Find where the given text appears and provide that cell's center as [X, Y] coordinate. 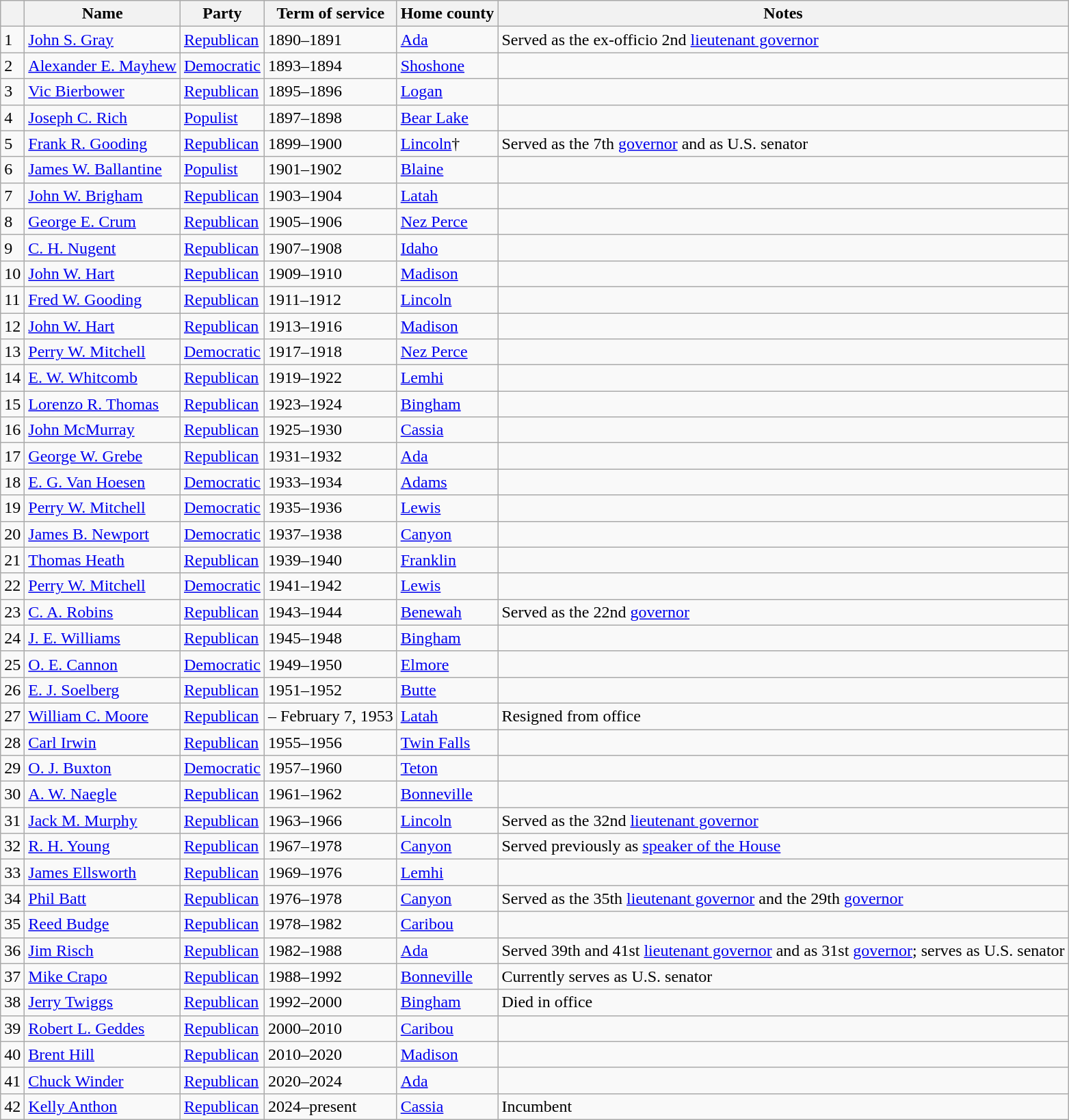
1909–1910 [330, 274]
42 [12, 1106]
Butte [447, 690]
Mike Crapo [103, 976]
Served 39th and 41st lieutenant governor and as 31st governor; serves as U.S. senator [783, 950]
41 [12, 1080]
1943–1944 [330, 612]
1911–1912 [330, 299]
9 [12, 248]
1992–2000 [330, 1002]
1925–1930 [330, 430]
4 [12, 118]
Served as the 7th governor and as U.S. senator [783, 144]
28 [12, 742]
35 [12, 924]
1931–1932 [330, 456]
Elmore [447, 664]
Logan [447, 92]
E. W. Whitcomb [103, 378]
1905–1906 [330, 222]
Adams [447, 482]
34 [12, 898]
E. J. Soelberg [103, 690]
40 [12, 1054]
37 [12, 976]
14 [12, 378]
Kelly Anthon [103, 1106]
30 [12, 795]
1951–1952 [330, 690]
Benewah [447, 612]
1955–1956 [330, 742]
J. E. Williams [103, 638]
O. J. Buxton [103, 769]
John W. Brigham [103, 196]
1933–1934 [330, 482]
6 [12, 170]
Served as the 22nd governor [783, 612]
1901–1902 [330, 170]
Blaine [447, 170]
33 [12, 872]
29 [12, 769]
27 [12, 716]
10 [12, 274]
1982–1988 [330, 950]
21 [12, 560]
39 [12, 1028]
7 [12, 196]
2 [12, 66]
William C. Moore [103, 716]
1 [12, 40]
Served as the 35th lieutenant governor and the 29th governor [783, 898]
1949–1950 [330, 664]
1913–1916 [330, 326]
John McMurray [103, 430]
1945–1948 [330, 638]
Died in office [783, 1002]
36 [12, 950]
24 [12, 638]
Term of service [330, 14]
Notes [783, 14]
Jim Risch [103, 950]
George E. Crum [103, 222]
Franklin [447, 560]
1903–1904 [330, 196]
1978–1982 [330, 924]
1937–1938 [330, 534]
20 [12, 534]
23 [12, 612]
16 [12, 430]
George W. Grebe [103, 456]
38 [12, 1002]
Served previously as speaker of the House [783, 846]
1961–1962 [330, 795]
26 [12, 690]
Party [222, 14]
1917–1918 [330, 352]
12 [12, 326]
15 [12, 404]
1923–1924 [330, 404]
Phil Batt [103, 898]
Reed Budge [103, 924]
O. E. Cannon [103, 664]
1899–1900 [330, 144]
Idaho [447, 248]
James B. Newport [103, 534]
8 [12, 222]
31 [12, 821]
Carl Irwin [103, 742]
John S. Gray [103, 40]
1969–1976 [330, 872]
2020–2024 [330, 1080]
Incumbent [783, 1106]
Thomas Heath [103, 560]
Vic Bierbower [103, 92]
Jerry Twiggs [103, 1002]
Jack M. Murphy [103, 821]
1907–1908 [330, 248]
E. G. Van Hoesen [103, 482]
1895–1896 [330, 92]
Lincoln† [447, 144]
Lorenzo R. Thomas [103, 404]
James Ellsworth [103, 872]
Fred W. Gooding [103, 299]
32 [12, 846]
Frank R. Gooding [103, 144]
1890–1891 [330, 40]
R. H. Young [103, 846]
Alexander E. Mayhew [103, 66]
C. A. Robins [103, 612]
2000–2010 [330, 1028]
C. H. Nugent [103, 248]
5 [12, 144]
1939–1940 [330, 560]
Resigned from office [783, 716]
2010–2020 [330, 1054]
1893–1894 [330, 66]
Chuck Winder [103, 1080]
18 [12, 482]
Shoshone [447, 66]
Served as the 32nd lieutenant governor [783, 821]
17 [12, 456]
1897–1898 [330, 118]
1957–1960 [330, 769]
Teton [447, 769]
1963–1966 [330, 821]
25 [12, 664]
Bear Lake [447, 118]
Name [103, 14]
2024–present [330, 1106]
A. W. Naegle [103, 795]
13 [12, 352]
1976–1978 [330, 898]
1967–1978 [330, 846]
19 [12, 508]
1988–1992 [330, 976]
Joseph C. Rich [103, 118]
1935–1936 [330, 508]
Served as the ex-officio 2nd lieutenant governor [783, 40]
– February 7, 1953 [330, 716]
James W. Ballantine [103, 170]
Brent Hill [103, 1054]
Robert L. Geddes [103, 1028]
Home county [447, 14]
11 [12, 299]
Currently serves as U.S. senator [783, 976]
3 [12, 92]
1919–1922 [330, 378]
Twin Falls [447, 742]
1941–1942 [330, 586]
22 [12, 586]
